Provide the [x, y] coordinate of the cell's center where the given text is located.  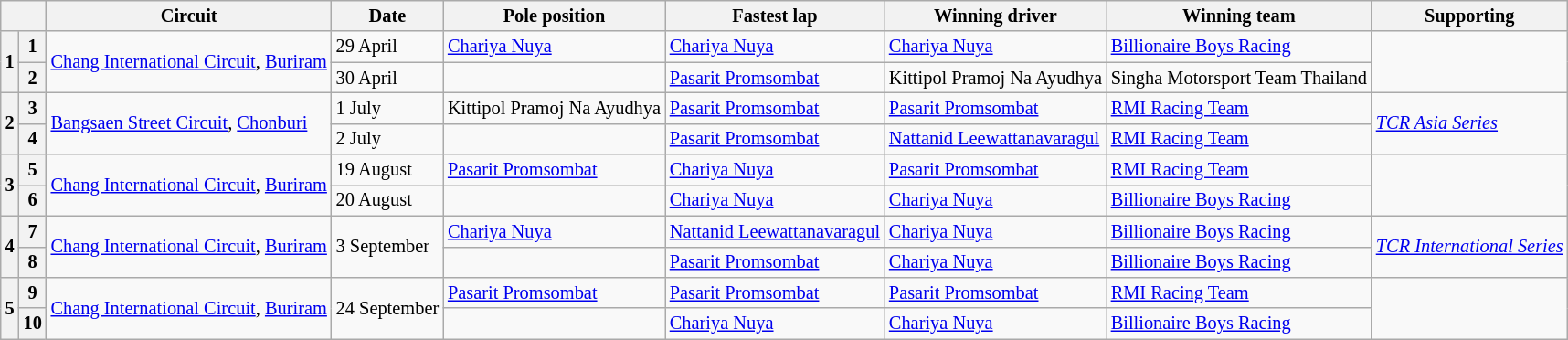
10 [33, 324]
Pole position [554, 16]
TCR Asia Series [1469, 122]
6 [33, 200]
Singha Motorsport Team Thailand [1239, 78]
Date [387, 16]
TCR International Series [1469, 247]
Circuit [189, 16]
29 April [387, 47]
19 August [387, 170]
Fastest lap [775, 16]
2 July [387, 139]
9 [33, 292]
30 April [387, 78]
Bangsaen Street Circuit, Chonburi [189, 122]
24 September [387, 307]
Winning team [1239, 16]
3 September [387, 247]
1 July [387, 108]
20 August [387, 200]
Supporting [1469, 16]
7 [33, 231]
Winning driver [996, 16]
8 [33, 262]
